Search for the cell housing the specified text and yield its [x, y] center coordinate. 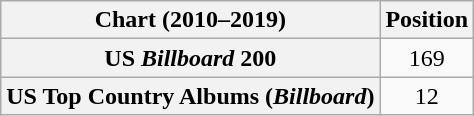
US Top Country Albums (Billboard) [190, 96]
169 [427, 58]
12 [427, 96]
Position [427, 20]
US Billboard 200 [190, 58]
Chart (2010–2019) [190, 20]
